Find where the given text appears and provide that cell's center as [X, Y] coordinate. 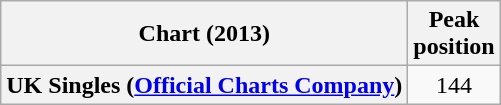
144 [454, 85]
Peakposition [454, 34]
Chart (2013) [204, 34]
UK Singles (Official Charts Company) [204, 85]
